Determine the (X, Y) coordinate at the center of the cell enclosing the given text.  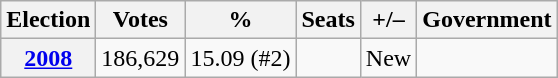
New (388, 58)
% (240, 20)
186,629 (140, 58)
Election (48, 20)
+/– (388, 20)
Votes (140, 20)
2008 (48, 58)
Seats (328, 20)
Government (487, 20)
15.09 (#2) (240, 58)
